Provide the (x, y) coordinate of the cell's center where the given text is located.  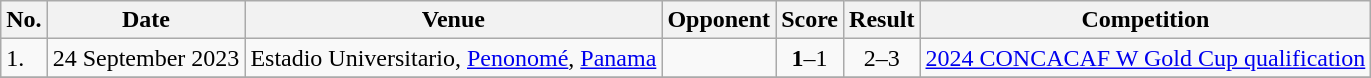
1. (24, 58)
2–3 (882, 58)
1–1 (810, 58)
24 September 2023 (146, 58)
Competition (1146, 20)
Score (810, 20)
Venue (454, 20)
Opponent (719, 20)
No. (24, 20)
Estadio Universitario, Penonomé, Panama (454, 58)
2024 CONCACAF W Gold Cup qualification (1146, 58)
Result (882, 20)
Date (146, 20)
